Locate the cell with the specified text and output its (X, Y) center coordinate. 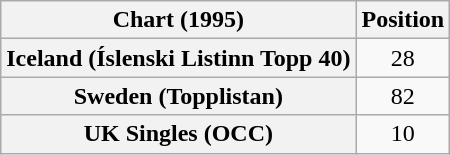
82 (403, 96)
Chart (1995) (178, 20)
UK Singles (OCC) (178, 134)
Sweden (Topplistan) (178, 96)
28 (403, 58)
Position (403, 20)
Iceland (Íslenski Listinn Topp 40) (178, 58)
10 (403, 134)
